Return the [x, y] coordinate for the center point of the cell that contains the specified text.  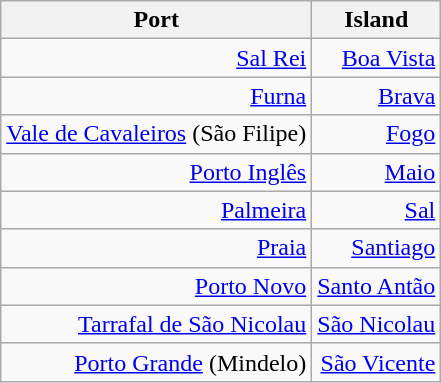
Fogo [376, 134]
Maio [376, 172]
São Vicente [376, 362]
Santiago [376, 248]
Vale de Cavaleiros (São Filipe) [156, 134]
Island [376, 20]
Port [156, 20]
Brava [376, 96]
São Nicolau [376, 324]
Sal [376, 210]
Santo Antão [376, 286]
Boa Vista [376, 58]
Furna [156, 96]
Palmeira [156, 210]
Praia [156, 248]
Porto Grande (Mindelo) [156, 362]
Tarrafal de São Nicolau [156, 324]
Porto Inglês [156, 172]
Sal Rei [156, 58]
Porto Novo [156, 286]
